Extract the [x, y] coordinate from the center of the cell holding the provided text.  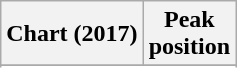
Peak position [189, 34]
Chart (2017) [72, 34]
